Detect which cell encompasses the target text, then output its [X, Y] center coordinate. 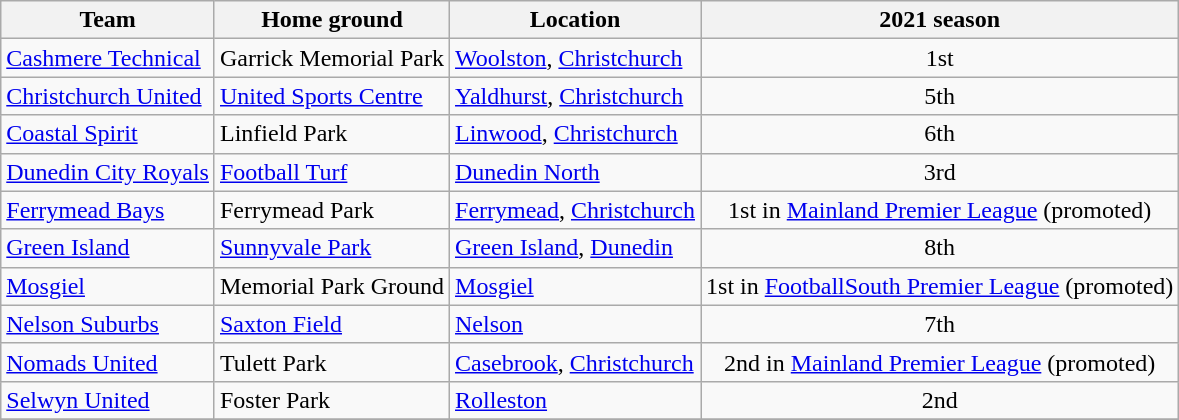
Foster Park [332, 400]
Nomads United [108, 362]
Green Island [108, 248]
3rd [940, 172]
2021 season [940, 20]
1st in Mainland Premier League (promoted) [940, 210]
7th [940, 324]
2nd [940, 400]
5th [940, 96]
Tulett Park [332, 362]
Linfield Park [332, 134]
Garrick Memorial Park [332, 58]
6th [940, 134]
Ferrymead, Christchurch [576, 210]
Christchurch United [108, 96]
Nelson [576, 324]
8th [940, 248]
Linwood, Christchurch [576, 134]
Team [108, 20]
Nelson Suburbs [108, 324]
Location [576, 20]
Home ground [332, 20]
Sunnyvale Park [332, 248]
Ferrymead Bays [108, 210]
Dunedin City Royals [108, 172]
2nd in Mainland Premier League (promoted) [940, 362]
Dunedin North [576, 172]
Ferrymead Park [332, 210]
Coastal Spirit [108, 134]
Selwyn United [108, 400]
Rolleston [576, 400]
Woolston, Christchurch [576, 58]
Yaldhurst, Christchurch [576, 96]
Green Island, Dunedin [576, 248]
Memorial Park Ground [332, 286]
Saxton Field [332, 324]
Cashmere Technical [108, 58]
1st [940, 58]
1st in FootballSouth Premier League (promoted) [940, 286]
Casebrook, Christchurch [576, 362]
Football Turf [332, 172]
United Sports Centre [332, 96]
